For the text-containing cell, return its midpoint in [x, y] coordinate format. 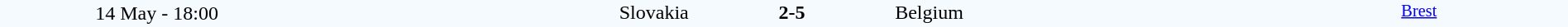
Belgium [1082, 12]
Slovakia [501, 12]
2-5 [791, 12]
Brest [1419, 13]
14 May - 18:00 [157, 13]
